Capture the cell that displays the provided text and extract its (X, Y) central coordinate. 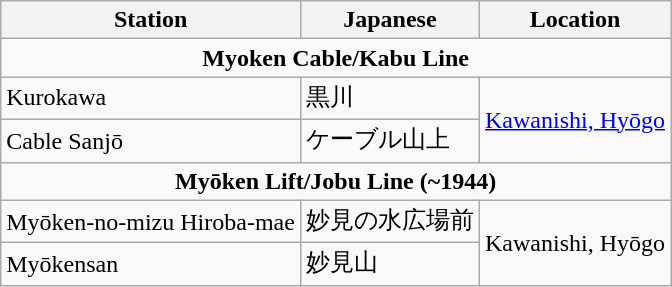
妙見山 (390, 264)
Cable Sanjō (151, 140)
Kurokawa (151, 98)
Location (574, 20)
Myōkensan (151, 264)
Myōken Lift/Jobu Line (~1944) (336, 181)
Myōken-no-mizu Hiroba-mae (151, 222)
Myoken Cable/Kabu Line (336, 58)
ケーブル山上 (390, 140)
Japanese (390, 20)
妙見の水広場前 (390, 222)
黒川 (390, 98)
Station (151, 20)
